Identify which cell holds the provided text, then report its [x, y] central coordinate. 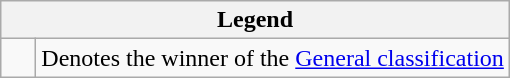
Legend [256, 20]
Denotes the winner of the General classification [273, 58]
